Return the [x, y] coordinate for the center point of the cell that contains the specified text.  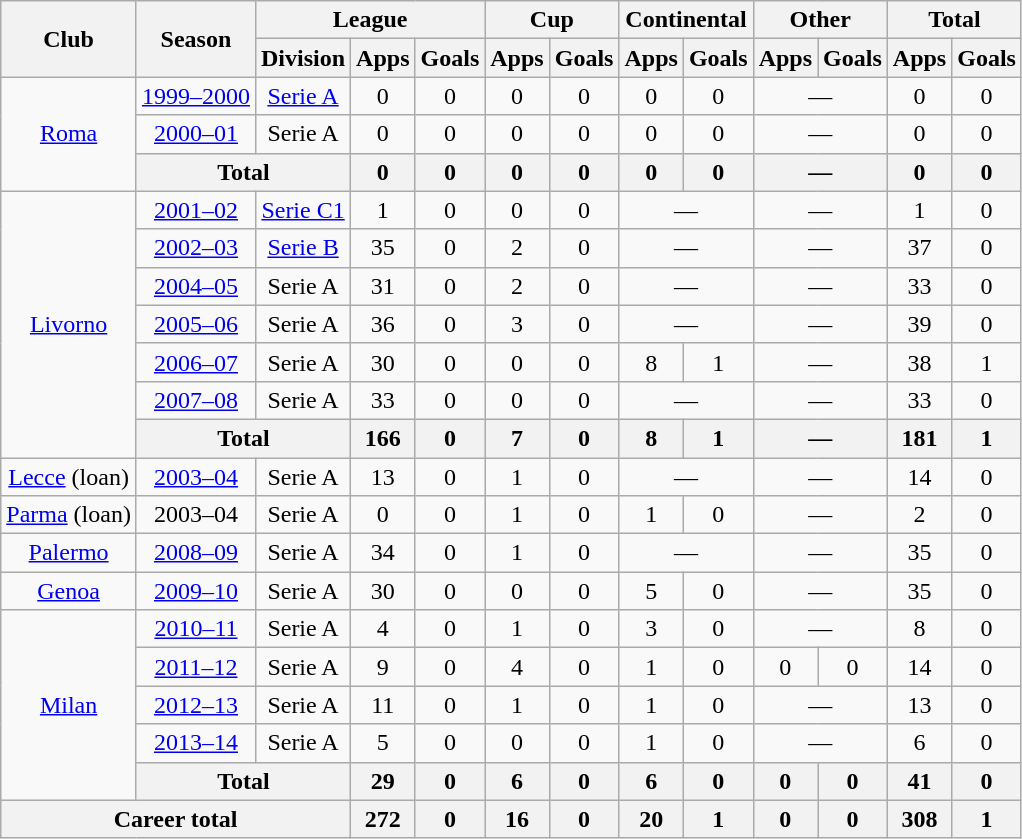
Cup [552, 20]
2004–05 [196, 286]
Genoa [69, 591]
2011–12 [196, 667]
181 [919, 438]
16 [517, 819]
2005–06 [196, 324]
Livorno [69, 324]
20 [651, 819]
Roma [69, 134]
Season [196, 39]
272 [383, 819]
7 [517, 438]
Serie C1 [302, 210]
41 [919, 781]
Continental [686, 20]
31 [383, 286]
38 [919, 362]
Milan [69, 705]
166 [383, 438]
Lecce (loan) [69, 477]
Palermo [69, 553]
2010–11 [196, 629]
2008–09 [196, 553]
Club [69, 39]
1999–2000 [196, 96]
2012–13 [196, 705]
2001–02 [196, 210]
36 [383, 324]
League [370, 20]
11 [383, 705]
Parma (loan) [69, 515]
34 [383, 553]
Career total [176, 819]
37 [919, 248]
308 [919, 819]
2007–08 [196, 400]
39 [919, 324]
2000–01 [196, 134]
2009–10 [196, 591]
2013–14 [196, 743]
2006–07 [196, 362]
29 [383, 781]
Other [820, 20]
2002–03 [196, 248]
9 [383, 667]
Serie B [302, 248]
Division [302, 58]
